Locate the cell with the specified text and output its [X, Y] center coordinate. 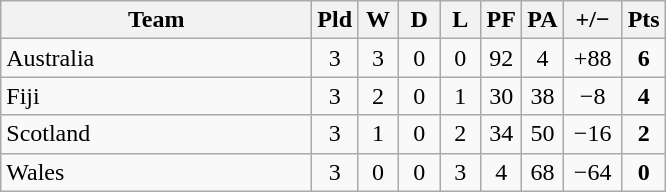
−16 [592, 134]
6 [644, 58]
92 [502, 58]
Australia [156, 58]
Pld [335, 20]
Scotland [156, 134]
34 [502, 134]
PA [542, 20]
PF [502, 20]
Wales [156, 172]
D [420, 20]
38 [542, 96]
L [460, 20]
Fiji [156, 96]
−64 [592, 172]
Team [156, 20]
+/− [592, 20]
+88 [592, 58]
50 [542, 134]
30 [502, 96]
68 [542, 172]
−8 [592, 96]
Pts [644, 20]
W [378, 20]
